Pinpoint the cell where the given text exists, returning its (X, Y) midpoint coordinate. 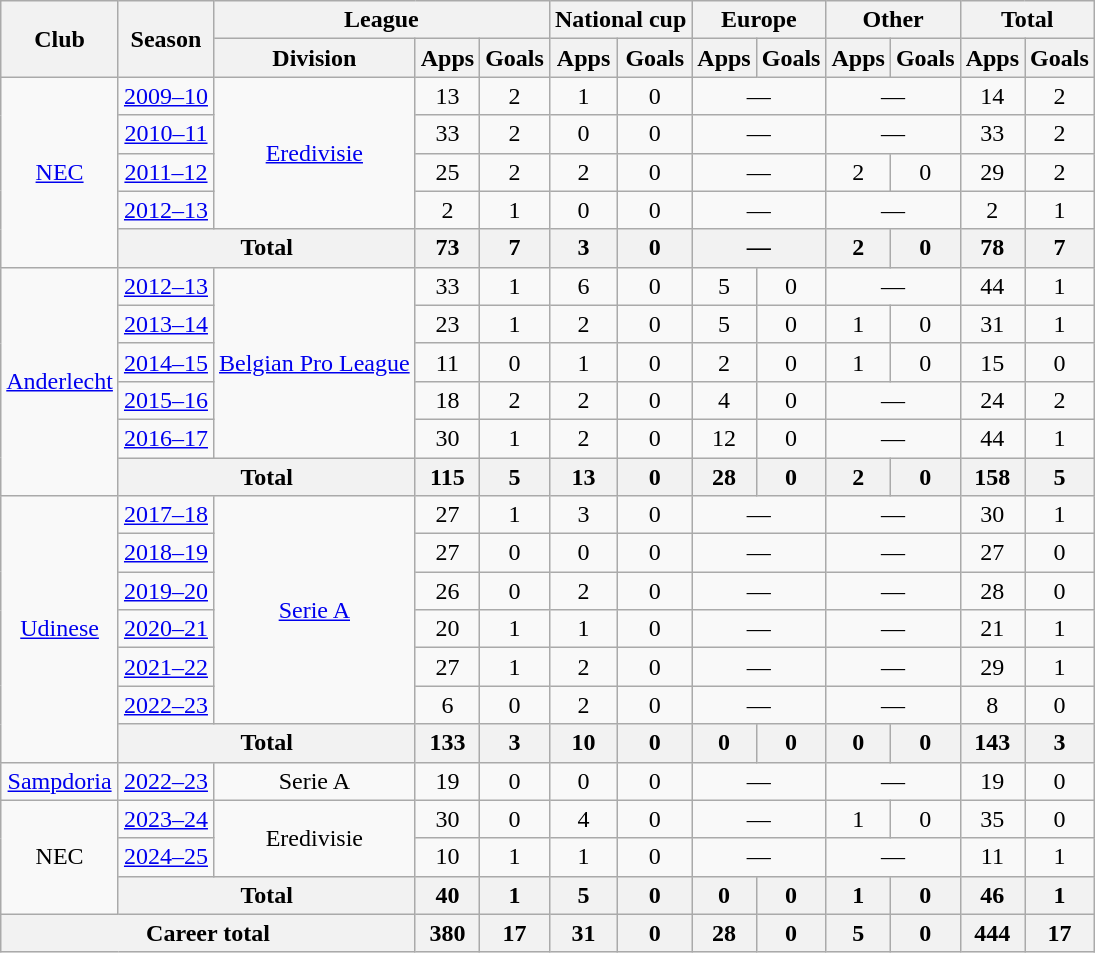
2023–24 (166, 819)
Belgian Pro League (314, 362)
380 (447, 933)
2024–25 (166, 857)
158 (992, 477)
Anderlecht (60, 381)
2015–16 (166, 400)
2020–21 (166, 629)
2011–12 (166, 172)
8 (992, 705)
40 (447, 895)
20 (447, 629)
46 (992, 895)
26 (447, 591)
12 (724, 438)
15 (992, 362)
Europe (759, 20)
Season (166, 39)
24 (992, 400)
2017–18 (166, 515)
2010–11 (166, 134)
133 (447, 743)
National cup (620, 20)
2016–17 (166, 438)
2021–22 (166, 667)
Udinese (60, 629)
444 (992, 933)
Sampdoria (60, 781)
14 (992, 96)
143 (992, 743)
Division (314, 58)
League (381, 20)
78 (992, 248)
35 (992, 819)
Other (893, 20)
115 (447, 477)
73 (447, 248)
23 (447, 324)
Club (60, 39)
2013–14 (166, 324)
25 (447, 172)
2014–15 (166, 362)
2018–19 (166, 553)
18 (447, 400)
21 (992, 629)
Career total (208, 933)
2019–20 (166, 591)
2009–10 (166, 96)
